Determine the [x, y] coordinate at the center of the cell enclosing the given text.  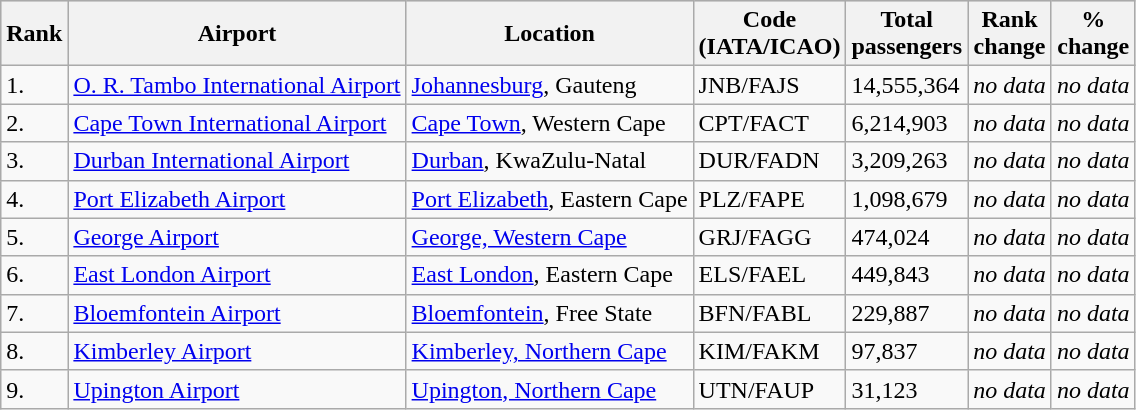
Code(IATA/ICAO) [770, 34]
BFN/FABL [770, 313]
PLZ/FAPE [770, 199]
Upington Airport [237, 389]
474,024 [907, 237]
Kimberley Airport [237, 351]
Durban International Airport [237, 161]
JNB/FAJS [770, 85]
%change [1093, 34]
3. [34, 161]
Johannesburg, Gauteng [550, 85]
UTN/FAUP [770, 389]
Location [550, 34]
8. [34, 351]
5. [34, 237]
CPT/FACT [770, 123]
Rankchange [1010, 34]
Port Elizabeth Airport [237, 199]
6,214,903 [907, 123]
9. [34, 389]
229,887 [907, 313]
Rank [34, 34]
14,555,364 [907, 85]
East London, Eastern Cape [550, 275]
O. R. Tambo International Airport [237, 85]
Bloemfontein, Free State [550, 313]
Airport [237, 34]
Totalpassengers [907, 34]
31,123 [907, 389]
East London Airport [237, 275]
George Airport [237, 237]
4. [34, 199]
George, Western Cape [550, 237]
Durban, KwaZulu-Natal [550, 161]
449,843 [907, 275]
Cape Town International Airport [237, 123]
97,837 [907, 351]
KIM/FAKM [770, 351]
DUR/FADN [770, 161]
Port Elizabeth, Eastern Cape [550, 199]
1. [34, 85]
2. [34, 123]
6. [34, 275]
1,098,679 [907, 199]
7. [34, 313]
Upington, Northern Cape [550, 389]
GRJ/FAGG [770, 237]
3,209,263 [907, 161]
Bloemfontein Airport [237, 313]
ELS/FAEL [770, 275]
Kimberley, Northern Cape [550, 351]
Cape Town, Western Cape [550, 123]
